Search for the cell housing the specified text and yield its [x, y] center coordinate. 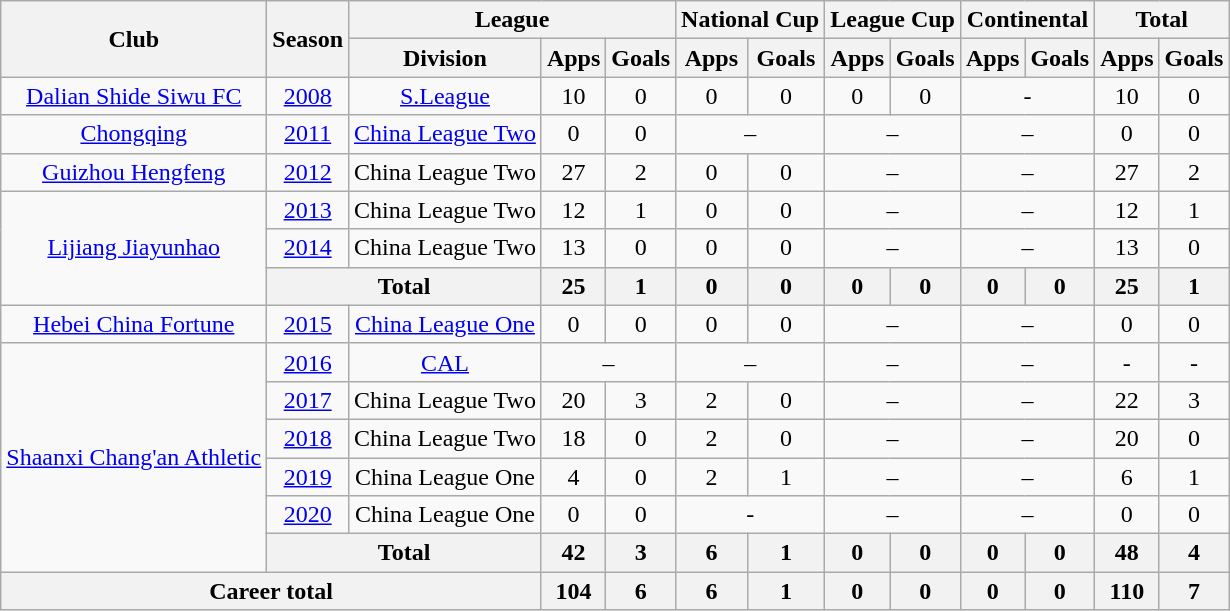
2019 [308, 477]
104 [573, 591]
2016 [308, 362]
Continental [1027, 20]
Chongqing [134, 134]
S.League [446, 96]
Lijiang Jiayunhao [134, 248]
Dalian Shide Siwu FC [134, 96]
Shaanxi Chang'an Athletic [134, 457]
42 [573, 553]
CAL [446, 362]
2013 [308, 210]
18 [573, 438]
Hebei China Fortune [134, 324]
Season [308, 39]
2012 [308, 172]
7 [1194, 591]
Club [134, 39]
Division [446, 58]
League Cup [893, 20]
22 [1127, 400]
Career total [272, 591]
2017 [308, 400]
2020 [308, 515]
2011 [308, 134]
Guizhou Hengfeng [134, 172]
2014 [308, 248]
110 [1127, 591]
National Cup [750, 20]
48 [1127, 553]
2018 [308, 438]
League [512, 20]
2015 [308, 324]
2008 [308, 96]
